Return (x, y) of the center of cell containing provided text 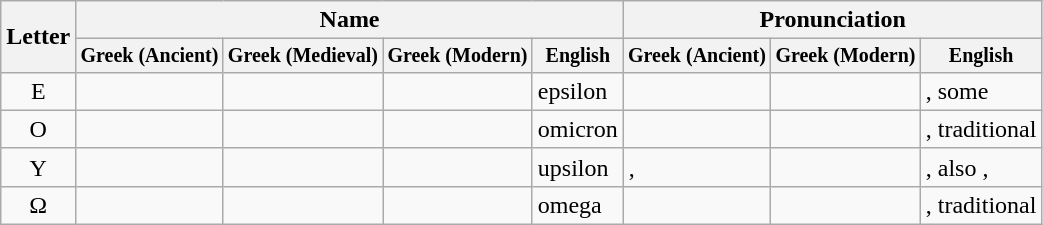
Letter (38, 37)
Ο (38, 129)
Pronunciation (832, 20)
upsilon (578, 167)
Greek (Medieval) (303, 56)
Ε (38, 91)
epsilon (578, 91)
, (696, 167)
omicron (578, 129)
Name (350, 20)
, some (981, 91)
, also , (981, 167)
Ω (38, 205)
omega (578, 205)
Υ (38, 167)
